Identify which cell holds the provided text, then report its (x, y) central coordinate. 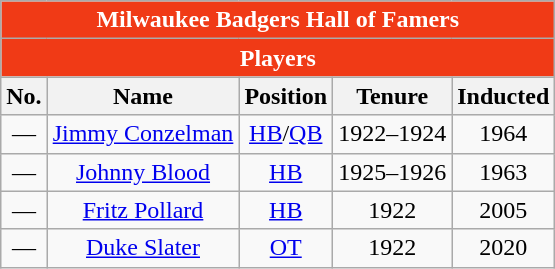
Milwaukee Badgers Hall of Famers (278, 20)
Inducted (504, 96)
1925–1926 (392, 172)
Tenure (392, 96)
Fritz Pollard (143, 210)
Name (143, 96)
2005 (504, 210)
Position (286, 96)
OT (286, 248)
Duke Slater (143, 248)
Players (278, 58)
HB/QB (286, 134)
1922–1924 (392, 134)
2020 (504, 248)
Johnny Blood (143, 172)
1963 (504, 172)
1964 (504, 134)
Jimmy Conzelman (143, 134)
No. (24, 96)
